Pinpoint the cell where the given text exists, returning its [x, y] midpoint coordinate. 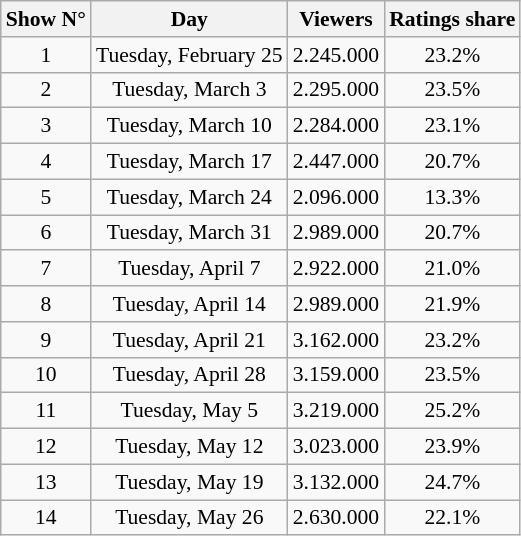
11 [46, 411]
Tuesday, March 31 [190, 233]
Tuesday, April 28 [190, 375]
3 [46, 126]
13 [46, 482]
2.447.000 [336, 162]
Tuesday, April 7 [190, 269]
2 [46, 90]
2.245.000 [336, 55]
2.096.000 [336, 197]
13.3% [452, 197]
10 [46, 375]
1 [46, 55]
3.162.000 [336, 340]
Ratings share [452, 19]
Tuesday, March 24 [190, 197]
21.9% [452, 304]
3.219.000 [336, 411]
3.159.000 [336, 375]
Tuesday, March 10 [190, 126]
Day [190, 19]
Tuesday, May 12 [190, 447]
25.2% [452, 411]
22.1% [452, 518]
Tuesday, May 5 [190, 411]
2.295.000 [336, 90]
4 [46, 162]
5 [46, 197]
Show N° [46, 19]
2.922.000 [336, 269]
Tuesday, May 19 [190, 482]
Tuesday, March 17 [190, 162]
8 [46, 304]
Tuesday, April 21 [190, 340]
6 [46, 233]
21.0% [452, 269]
3.132.000 [336, 482]
Tuesday, April 14 [190, 304]
14 [46, 518]
Tuesday, February 25 [190, 55]
2.284.000 [336, 126]
7 [46, 269]
Tuesday, May 26 [190, 518]
12 [46, 447]
23.1% [452, 126]
9 [46, 340]
2.630.000 [336, 518]
Viewers [336, 19]
3.023.000 [336, 447]
23.9% [452, 447]
Tuesday, March 3 [190, 90]
24.7% [452, 482]
